For the text-containing cell, return its midpoint in (X, Y) coordinate format. 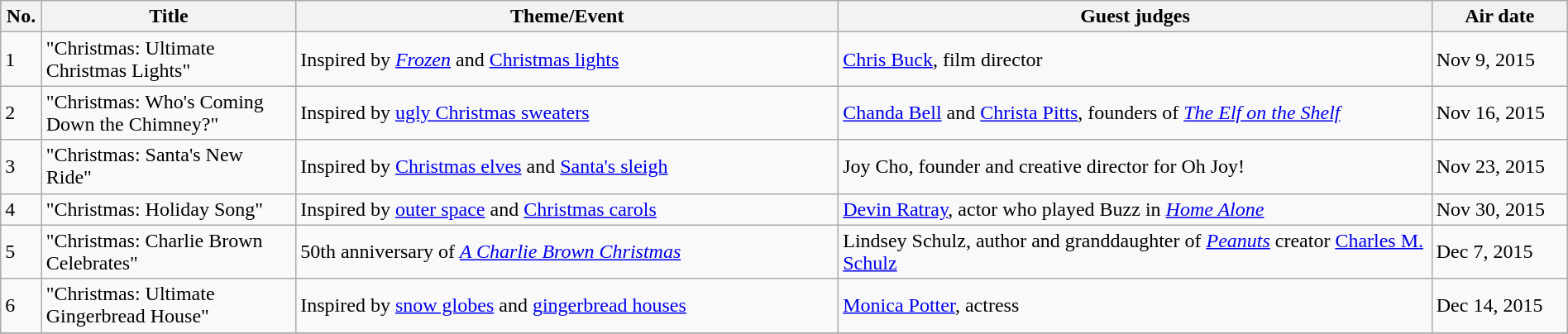
Title (169, 17)
50th anniversary of A Charlie Brown Christmas (567, 251)
6 (22, 306)
"Christmas: Santa's New Ride" (169, 167)
Nov 9, 2015 (1499, 60)
"Christmas: Ultimate Christmas Lights" (169, 60)
Guest judges (1135, 17)
1 (22, 60)
3 (22, 167)
Devin Ratray, actor who played Buzz in Home Alone (1135, 209)
"Christmas: Charlie Brown Celebrates" (169, 251)
Nov 23, 2015 (1499, 167)
No. (22, 17)
Chris Buck, film director (1135, 60)
Air date (1499, 17)
Joy Cho, founder and creative director for Oh Joy! (1135, 167)
Monica Potter, actress (1135, 306)
Inspired by outer space and Christmas carols (567, 209)
"Christmas: Holiday Song" (169, 209)
Inspired by ugly Christmas sweaters (567, 112)
Inspired by Christmas elves and Santa's sleigh (567, 167)
2 (22, 112)
Dec 7, 2015 (1499, 251)
"Christmas: Ultimate Gingerbread House" (169, 306)
4 (22, 209)
Lindsey Schulz, author and granddaughter of Peanuts creator Charles M. Schulz (1135, 251)
Theme/Event (567, 17)
"Christmas: Who's Coming Down the Chimney?" (169, 112)
Chanda Bell and Christa Pitts, founders of The Elf on the Shelf (1135, 112)
Inspired by Frozen and Christmas lights (567, 60)
Nov 16, 2015 (1499, 112)
Dec 14, 2015 (1499, 306)
5 (22, 251)
Inspired by snow globes and gingerbread houses (567, 306)
Nov 30, 2015 (1499, 209)
